Provide the [x, y] coordinate of the cell's center where the given text is located.  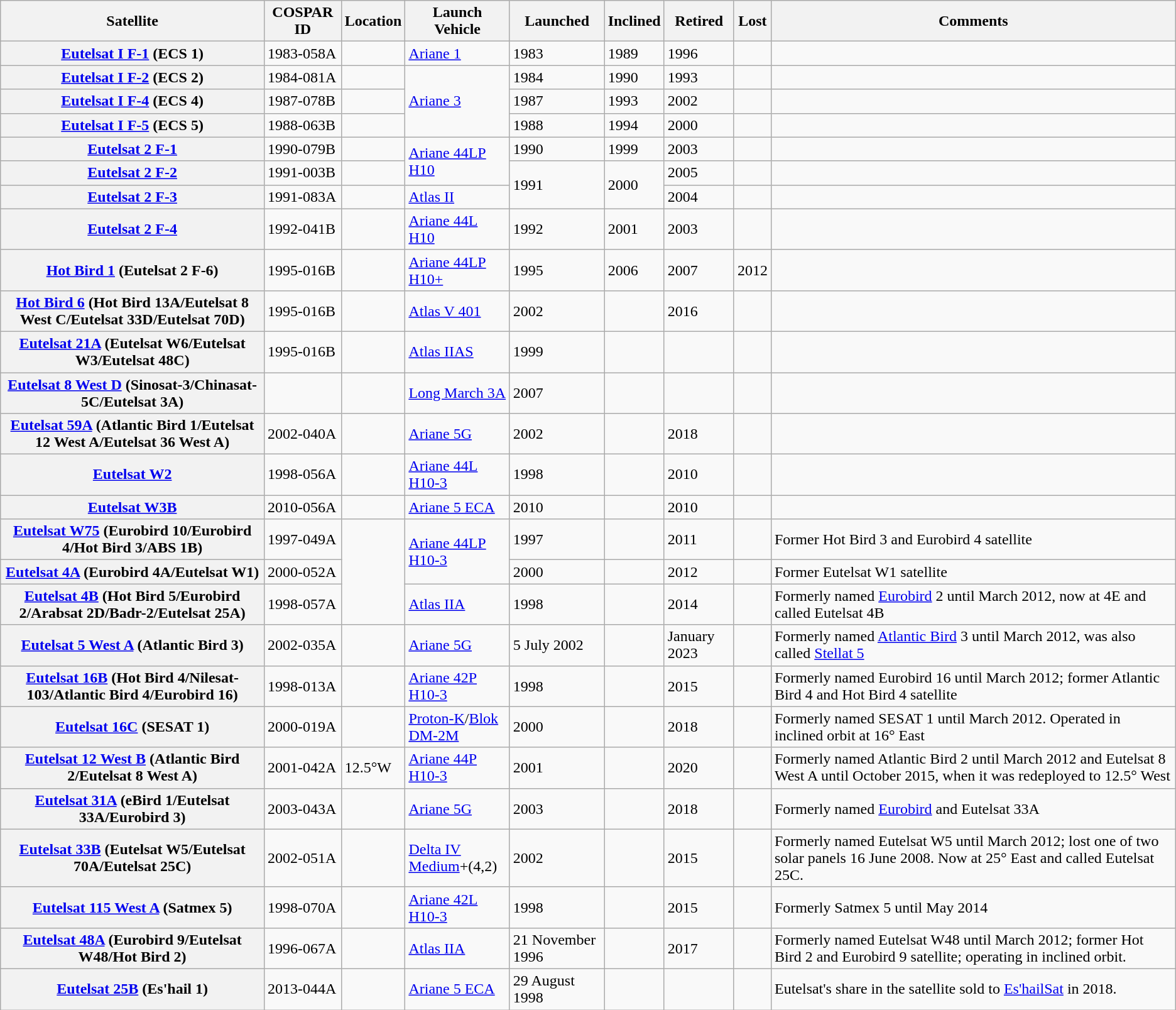
1991-003B [303, 173]
Formerly named Eutelsat W48 until March 2012; former Hot Bird 2 and Eurobird 9 satellite; operating in inclined orbit. [973, 948]
Atlas IIAS [457, 352]
2002-040A [303, 434]
Eutelsat 25B (Es'hail 1) [133, 989]
2004 [699, 197]
Formerly named Atlantic Bird 3 until March 2012, was also called Stellat 5 [973, 645]
2011 [699, 539]
Ariane 42P H10-3 [457, 686]
2005 [699, 173]
Ariane 44LP H10-3 [457, 552]
2016 [699, 310]
Eutelsat 33B (Eutelsat W5/Eutelsat 70A/Eutelsat 25C) [133, 858]
1992-041B [303, 229]
Ariane 44P H10-3 [457, 768]
29 August 1998 [557, 989]
2013-044A [303, 989]
Ariane 42L H10-3 [457, 908]
1983-058A [303, 53]
12.5°W [373, 768]
Eutelsat I F-5 (ECS 5) [133, 125]
Eutelsat I F-4 (ECS 4) [133, 101]
Atlas V 401 [457, 310]
Eutelsat W2 [133, 475]
21 November 1996 [557, 948]
Launched [557, 21]
2003-043A [303, 808]
Eutelsat 59A (Atlantic Bird 1/Eutelsat 12 West A/Eutelsat 36 West A) [133, 434]
1992 [557, 229]
1988 [557, 125]
Formerly named SESAT 1 until March 2012. Operated in inclined orbit at 16° East [973, 727]
Hot Bird 6 (Hot Bird 13A/Eutelsat 8 West C/Eutelsat 33D/Eutelsat 70D) [133, 310]
Former Eutelsat W1 satellite [973, 572]
Eutelsat 4A (Eurobird 4A/Eutelsat W1) [133, 572]
Inclined [634, 21]
1994 [634, 125]
Launch Vehicle [457, 21]
Eutelsat 5 West A (Atlantic Bird 3) [133, 645]
1996-067A [303, 948]
1991 [557, 185]
Eutelsat W75 (Eurobird 10/Eurobird 4/Hot Bird 3/ABS 1B) [133, 539]
5 July 2002 [557, 645]
Eutelsat I F-2 (ECS 2) [133, 77]
Eutelsat 115 West A (Satmex 5) [133, 908]
2010-056A [303, 507]
Eutelsat's share in the satellite sold to Es'hailSat in 2018. [973, 989]
Lost [753, 21]
2017 [699, 948]
1997 [557, 539]
Proton-K/Blok DM-2M [457, 727]
2001-042A [303, 768]
2020 [699, 768]
Satellite [133, 21]
Formerly named Eurobird 16 until March 2012; former Atlantic Bird 4 and Hot Bird 4 satellite [973, 686]
Ariane 44LP H10+ [457, 270]
Eutelsat 2 F-1 [133, 149]
2006 [634, 270]
1983 [557, 53]
Ariane 1 [457, 53]
Delta IV Medium+(4,2) [457, 858]
January 2023 [699, 645]
Eutelsat 48A (Eurobird 9/Eutelsat W48/Hot Bird 2) [133, 948]
Atlas II [457, 197]
2002-035A [303, 645]
Formerly Satmex 5 until May 2014 [973, 908]
Eutelsat 21A (Eutelsat W6/Eutelsat W3/Eutelsat 48C) [133, 352]
1991-083A [303, 197]
Eutelsat 4B (Hot Bird 5/Eurobird 2/Arabsat 2D/Badr-2/Eutelsat 25A) [133, 605]
Comments [973, 21]
Ariane 44L H10-3 [457, 475]
2000-019A [303, 727]
Eutelsat I F-1 (ECS 1) [133, 53]
Long March 3A [457, 392]
Eutelsat W3B [133, 507]
1987-078B [303, 101]
Hot Bird 1 (Eutelsat 2 F-6) [133, 270]
1996 [699, 53]
1998-056A [303, 475]
2000-052A [303, 572]
2014 [699, 605]
1989 [634, 53]
Eutelsat 2 F-4 [133, 229]
Eutelsat 8 West D (Sinosat-3/Chinasat-5C/Eutelsat 3A) [133, 392]
Ariane 44L H10 [457, 229]
Retired [699, 21]
Location [373, 21]
1995 [557, 270]
Eutelsat 16C (SESAT 1) [133, 727]
Ariane 44LP H10 [457, 161]
Former Hot Bird 3 and Eurobird 4 satellite [973, 539]
1987 [557, 101]
Eutelsat 12 West B (Atlantic Bird 2/Eutelsat 8 West A) [133, 768]
1998-057A [303, 605]
1998-070A [303, 908]
Ariane 3 [457, 101]
1984 [557, 77]
Formerly named Eurobird 2 until March 2012, now at 4E and called Eutelsat 4B [973, 605]
Formerly named Eutelsat W5 until March 2012; lost one of two solar panels 16 June 2008. Now at 25° East and called Eutelsat 25C. [973, 858]
Formerly named Atlantic Bird 2 until March 2012 and Eutelsat 8 West A until October 2015, when it was redeployed to 12.5° West [973, 768]
COSPAR ID [303, 21]
2002-051A [303, 858]
1984-081A [303, 77]
Formerly named Eurobird and Eutelsat 33A [973, 808]
1998-013A [303, 686]
Eutelsat 2 F-2 [133, 173]
Eutelsat 2 F-3 [133, 197]
Eutelsat 16B (Hot Bird 4/Nilesat-103/Atlantic Bird 4/Eurobird 16) [133, 686]
1997-049A [303, 539]
1988-063B [303, 125]
Eutelsat 31A (eBird 1/Eutelsat 33A/Eurobird 3) [133, 808]
1990-079B [303, 149]
